Search for the cell housing the specified text and yield its [x, y] center coordinate. 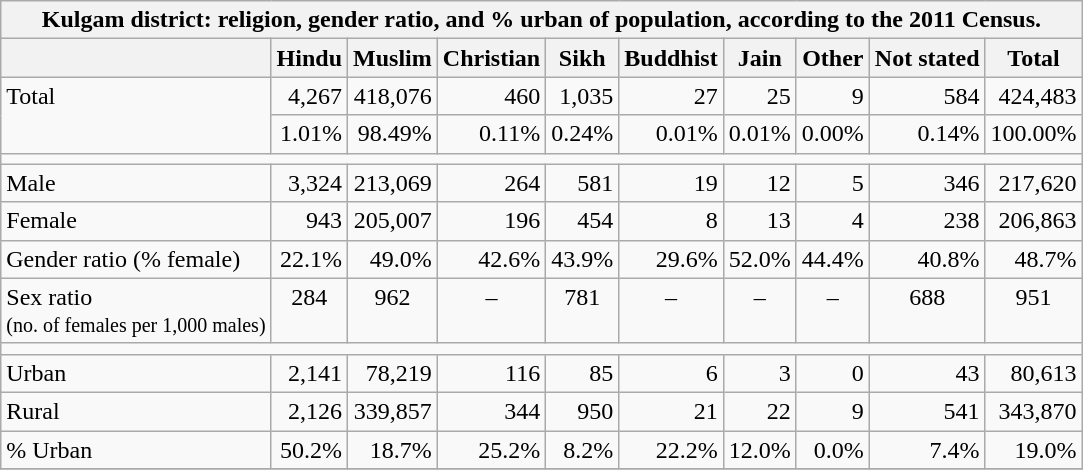
7.4% [927, 449]
343,870 [1034, 411]
49.0% [393, 259]
2,141 [309, 373]
0 [832, 373]
950 [582, 411]
213,069 [393, 183]
Buddhist [671, 58]
460 [491, 96]
943 [309, 221]
8.2% [582, 449]
42.6% [491, 259]
1.01% [309, 134]
78,219 [393, 373]
Gender ratio (% female) [136, 259]
418,076 [393, 96]
Female [136, 221]
12 [760, 183]
206,863 [1034, 221]
100.00% [1034, 134]
19 [671, 183]
22.1% [309, 259]
205,007 [393, 221]
238 [927, 221]
584 [927, 96]
Hindu [309, 58]
Muslim [393, 58]
Sex ratio (no. of females per 1,000 males) [136, 310]
Not stated [927, 58]
5 [832, 183]
18.7% [393, 449]
0.24% [582, 134]
688 [927, 310]
Sikh [582, 58]
284 [309, 310]
Other [832, 58]
Christian [491, 58]
344 [491, 411]
27 [671, 96]
339,857 [393, 411]
8 [671, 221]
22 [760, 411]
951 [1034, 310]
3 [760, 373]
40.8% [927, 259]
2,126 [309, 411]
0.11% [491, 134]
217,620 [1034, 183]
19.0% [1034, 449]
21 [671, 411]
% Urban [136, 449]
13 [760, 221]
0.00% [832, 134]
116 [491, 373]
581 [582, 183]
4 [832, 221]
25.2% [491, 449]
424,483 [1034, 96]
454 [582, 221]
0.14% [927, 134]
85 [582, 373]
781 [582, 310]
22.2% [671, 449]
43.9% [582, 259]
Male [136, 183]
541 [927, 411]
Rural [136, 411]
1,035 [582, 96]
Kulgam district: religion, gender ratio, and % urban of population, according to the 2011 Census. [542, 20]
44.4% [832, 259]
Urban [136, 373]
25 [760, 96]
196 [491, 221]
43 [927, 373]
962 [393, 310]
0.0% [832, 449]
4,267 [309, 96]
264 [491, 183]
29.6% [671, 259]
12.0% [760, 449]
80,613 [1034, 373]
52.0% [760, 259]
50.2% [309, 449]
3,324 [309, 183]
346 [927, 183]
6 [671, 373]
Jain [760, 58]
48.7% [1034, 259]
98.49% [393, 134]
